From the cell containing the given text, extract its center point as [X, Y] coordinate. 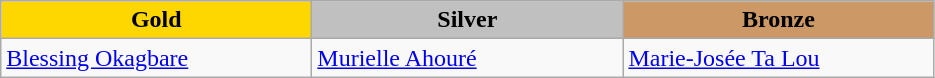
Marie-Josée Ta Lou [778, 58]
Silver [468, 20]
Blessing Okagbare [156, 58]
Bronze [778, 20]
Murielle Ahouré [468, 58]
Gold [156, 20]
